Find where the given text appears and provide that cell's center as (X, Y) coordinate. 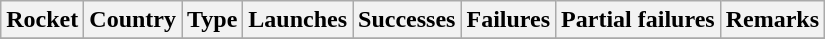
Type (212, 20)
Failures (508, 20)
Country (133, 20)
Rocket (42, 20)
Partial failures (638, 20)
Remarks (772, 20)
Successes (407, 20)
Launches (298, 20)
